Output the (X, Y) coordinate of the center of the cell containing the given text.  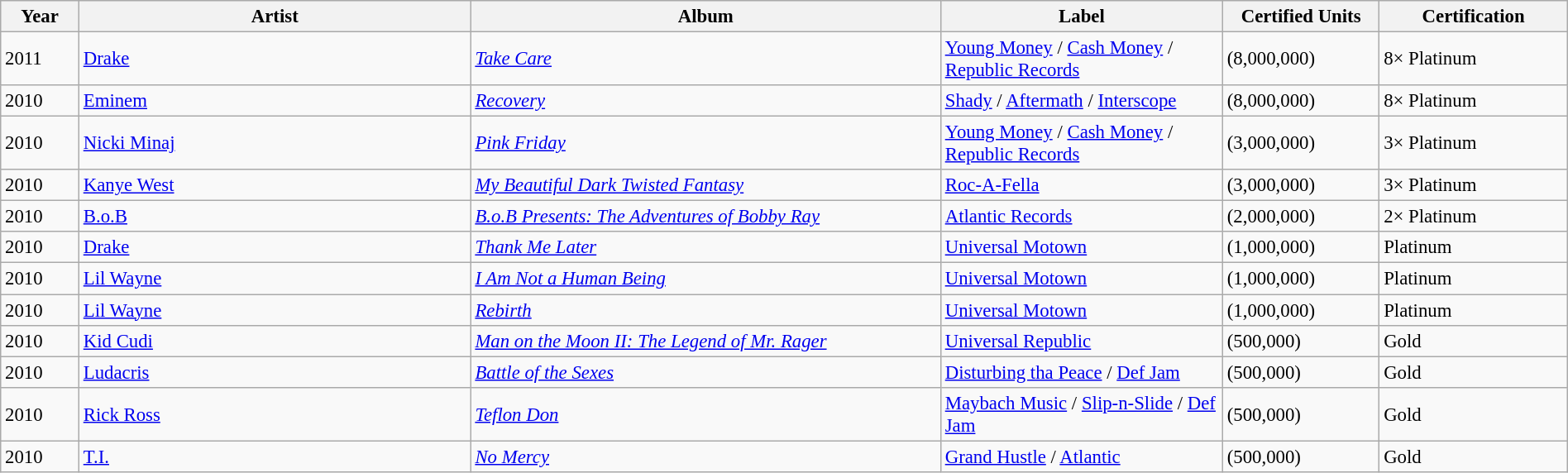
Artist (275, 17)
Year (40, 17)
Kanye West (275, 185)
Universal Republic (1082, 341)
B.o.B (275, 217)
Pink Friday (705, 144)
(2,000,000) (1300, 217)
Nicki Minaj (275, 144)
Eminem (275, 101)
Ludacris (275, 372)
Thank Me Later (705, 247)
Maybach Music / Slip-n-Slide / Def Jam (1082, 413)
Kid Cudi (275, 341)
Teflon Don (705, 413)
Take Care (705, 60)
My Beautiful Dark Twisted Fantasy (705, 185)
Recovery (705, 101)
Man on the Moon II: The Legend of Mr. Rager (705, 341)
Label (1082, 17)
T.I. (275, 456)
Certified Units (1300, 17)
I Am Not a Human Being (705, 279)
2011 (40, 60)
Album (705, 17)
Grand Hustle / Atlantic (1082, 456)
Disturbing tha Peace / Def Jam (1082, 372)
2× Platinum (1474, 217)
Battle of the Sexes (705, 372)
B.o.B Presents: The Adventures of Bobby Ray (705, 217)
No Mercy (705, 456)
Rick Ross (275, 413)
Certification (1474, 17)
Rebirth (705, 310)
Atlantic Records (1082, 217)
Shady / Aftermath / Interscope (1082, 101)
Roc-A-Fella (1082, 185)
